For the text-containing cell, return its midpoint in (x, y) coordinate format. 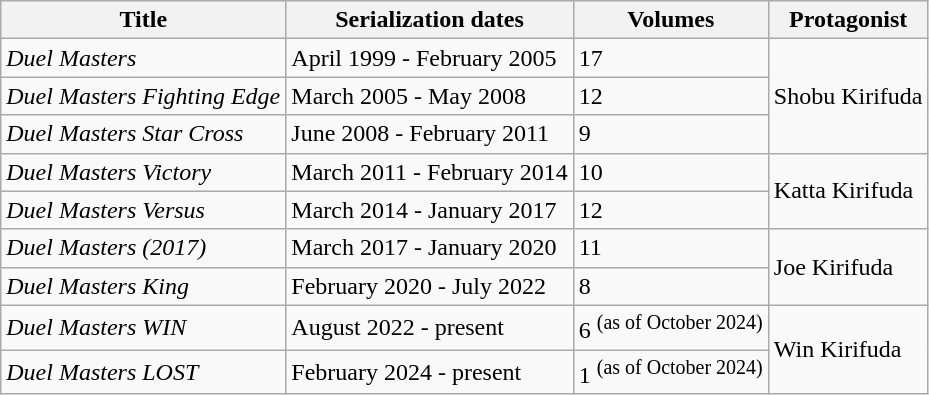
1 (as of October 2024) (670, 372)
Volumes (670, 20)
June 2008 - February 2011 (430, 134)
March 2017 - January 2020 (430, 248)
Duel Masters Fighting Edge (144, 96)
Duel Masters Victory (144, 172)
Duel Masters Versus (144, 210)
9 (670, 134)
17 (670, 58)
Katta Kirifuda (848, 191)
April 1999 - February 2005 (430, 58)
March 2014 - January 2017 (430, 210)
Win Kirifuda (848, 350)
Serialization dates (430, 20)
Protagonist (848, 20)
March 2011 - February 2014 (430, 172)
Duel Masters Star Cross (144, 134)
March 2005 - May 2008 (430, 96)
Joe Kirifuda (848, 267)
Shobu Kirifuda (848, 96)
11 (670, 248)
Duel Masters King (144, 286)
February 2024 - present (430, 372)
Title (144, 20)
8 (670, 286)
Duel Masters (144, 58)
February 2020 - July 2022 (430, 286)
Duel Masters (2017) (144, 248)
Duel Masters WIN (144, 328)
6 (as of October 2024) (670, 328)
10 (670, 172)
August 2022 - present (430, 328)
Duel Masters LOST (144, 372)
